Find where the given text appears and provide that cell's center as [x, y] coordinate. 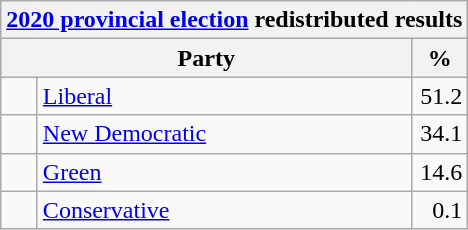
% [440, 58]
Conservative [224, 210]
Party [206, 58]
14.6 [440, 172]
51.2 [440, 96]
0.1 [440, 210]
2020 provincial election redistributed results [234, 20]
Green [224, 172]
Liberal [224, 96]
34.1 [440, 134]
New Democratic [224, 134]
